From the cell containing the given text, extract its center point as [x, y] coordinate. 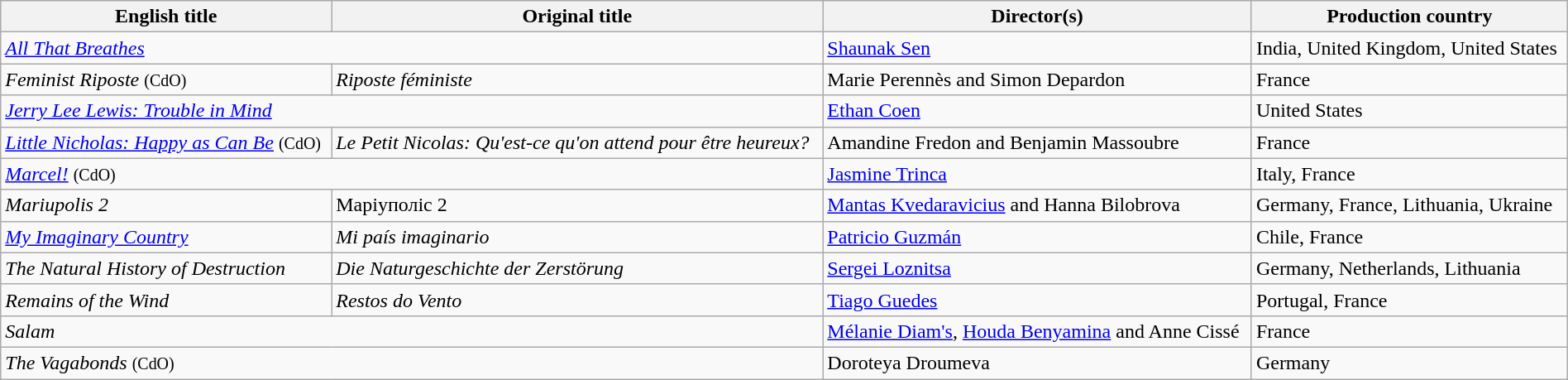
Mantas Kvedaravicius and Hanna Bilobrova [1037, 205]
Marie Perennès and Simon Depardon [1037, 79]
Sergei Loznitsa [1037, 268]
Jerry Lee Lewis: Trouble in Mind [412, 111]
Remains of the Wind [166, 300]
Salam [412, 331]
Feminist Riposte (CdO) [166, 79]
The Vagabonds (CdO) [412, 363]
Marcel! (CdO) [412, 174]
Restos do Vento [577, 300]
Original title [577, 17]
Italy, France [1409, 174]
Mariupolis 2 [166, 205]
The Natural History of Destruction [166, 268]
Director(s) [1037, 17]
Amandine Fredon and Benjamin Massoubre [1037, 142]
My Imaginary Country [166, 237]
English title [166, 17]
Mi país imaginario [577, 237]
Germany, Netherlands, Lithuania [1409, 268]
Patricio Guzmán [1037, 237]
Tiago Guedes [1037, 300]
Le Petit Nicolas: Qu'est-ce qu'on attend pour être heureux? [577, 142]
Riposte féministe [577, 79]
United States [1409, 111]
Little Nicholas: Happy as Can Be (CdO) [166, 142]
Mélanie Diam's, Houda Benyamina and Anne Cissé [1037, 331]
Die Naturgeschichte der Zerstörung [577, 268]
Doroteya Droumeva [1037, 363]
Chile, France [1409, 237]
Shaunak Sen [1037, 48]
All That Breathes [412, 48]
Germany [1409, 363]
Portugal, France [1409, 300]
Germany, France, Lithuania, Ukraine [1409, 205]
Jasmine Trinca [1037, 174]
Маріуполіс 2 [577, 205]
India, United Kingdom, United States [1409, 48]
Production country [1409, 17]
Ethan Coen [1037, 111]
